Return the [X, Y] coordinate for the center point of the cell that contains the specified text.  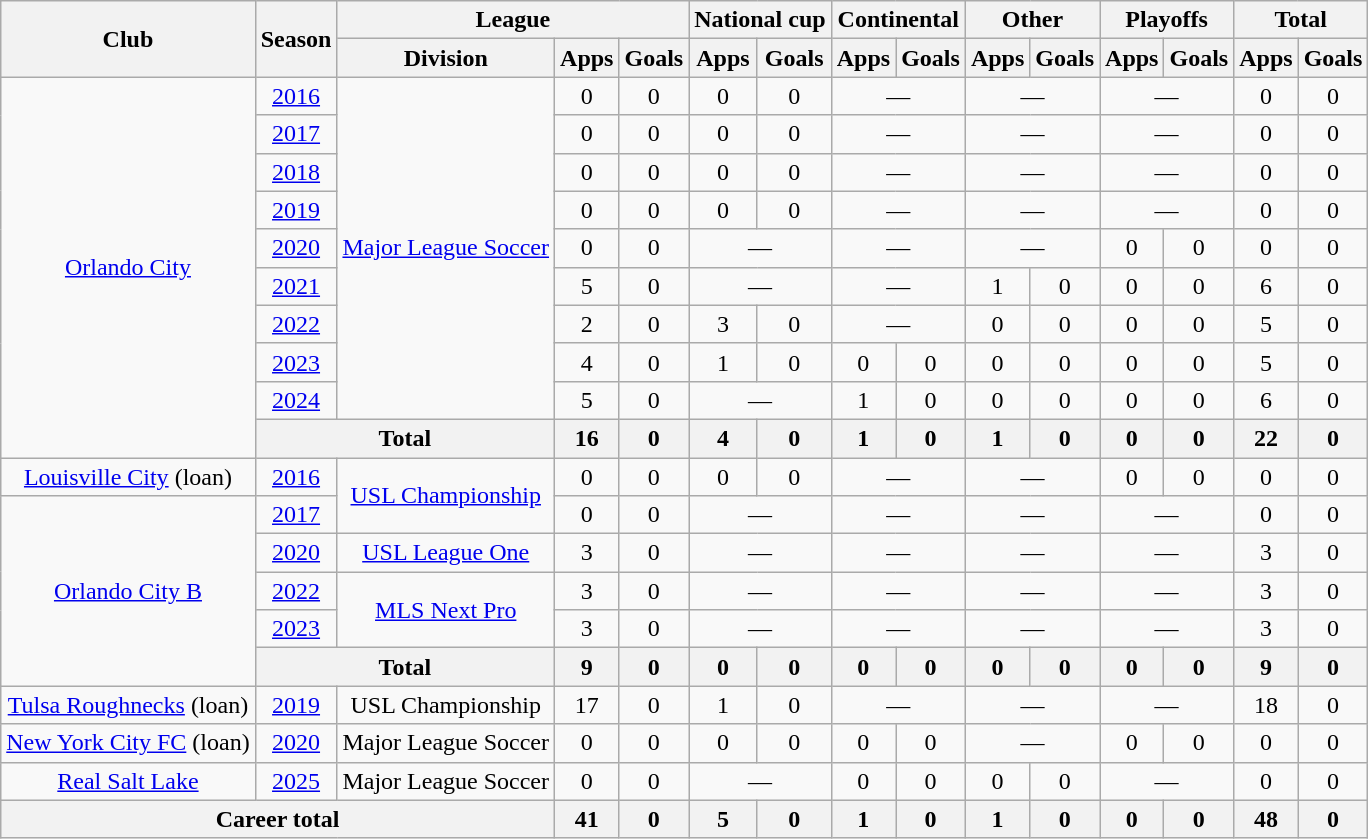
Career total [278, 819]
2018 [296, 172]
2021 [296, 286]
New York City FC (loan) [128, 743]
USL League One [446, 553]
41 [587, 819]
18 [1266, 705]
Division [446, 58]
Orlando City B [128, 591]
Real Salt Lake [128, 781]
League [513, 20]
Orlando City [128, 268]
Tulsa Roughnecks (loan) [128, 705]
Louisville City (loan) [128, 477]
16 [587, 438]
17 [587, 705]
MLS Next Pro [446, 610]
2 [587, 324]
Season [296, 39]
48 [1266, 819]
2024 [296, 400]
National cup [760, 20]
22 [1266, 438]
Club [128, 39]
Playoffs [1167, 20]
Other [1032, 20]
Continental [898, 20]
2025 [296, 781]
